Output the (X, Y) coordinate of the center of the cell containing the given text.  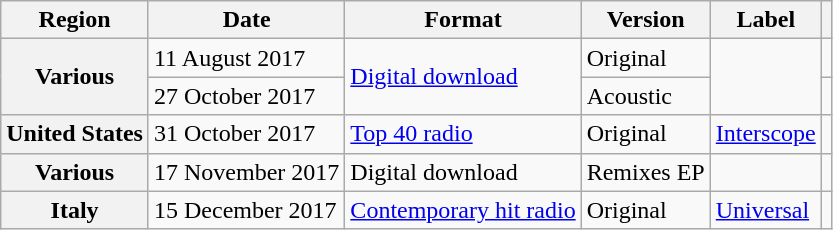
Top 40 radio (463, 134)
United States (75, 134)
15 December 2017 (246, 210)
27 October 2017 (246, 96)
Format (463, 20)
Region (75, 20)
Remixes EP (646, 172)
Interscope (766, 134)
31 October 2017 (246, 134)
11 August 2017 (246, 58)
Acoustic (646, 96)
17 November 2017 (246, 172)
Italy (75, 210)
Version (646, 20)
Universal (766, 210)
Label (766, 20)
Contemporary hit radio (463, 210)
Date (246, 20)
